For the text-containing cell, return its midpoint in (x, y) coordinate format. 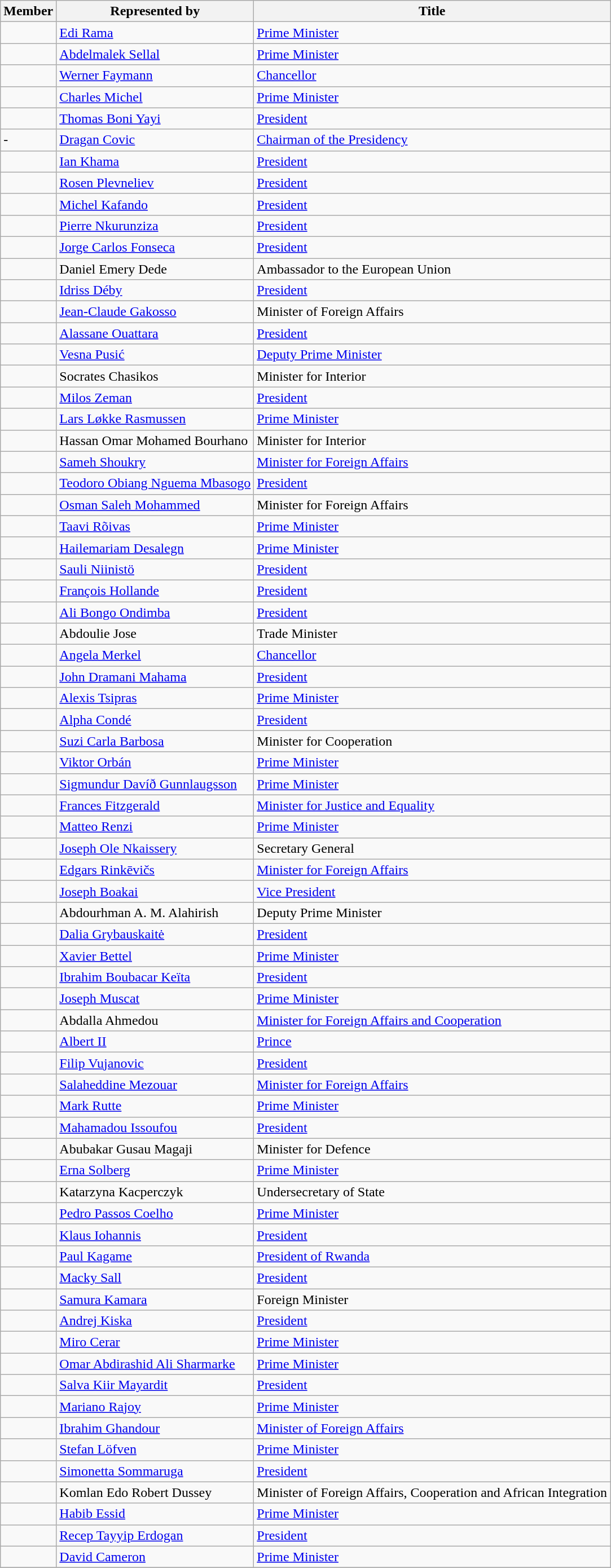
Sigmundur Davíð Gunnlaugsson (155, 784)
Rosen Plevneliev (155, 183)
Chairman of the Presidency (432, 140)
Vesna Pusić (155, 355)
Hailemariam Desalegn (155, 548)
Charles Michel (155, 97)
Viktor Orbán (155, 763)
Omar Abdirashid Ali Sharmarke (155, 1364)
Teodoro Obiang Nguema Mbasogo (155, 483)
Minister for Defence (432, 1149)
Ibrahim Ghandour (155, 1428)
Hassan Omar Mohamed Bourhano (155, 441)
David Cameron (155, 1557)
Habib Essid (155, 1514)
John Dramani Mahama (155, 677)
Taavi Rõivas (155, 526)
Osman Saleh Mohammed (155, 505)
Foreign Minister (432, 1299)
Lars Løkke Rasmussen (155, 419)
Suzi Carla Barbosa (155, 741)
Alassane Ouattara (155, 333)
Jorge Carlos Fonseca (155, 247)
Jean-Claude Gakosso (155, 312)
Abdoulie Jose (155, 634)
Abubakar Gusau Magaji (155, 1149)
Klaus Iohannis (155, 1235)
Andrej Kiska (155, 1321)
Member (28, 11)
Joseph Boakai (155, 891)
Vice President (432, 891)
Miro Cerar (155, 1342)
Edgars Rinkēvičs (155, 870)
Matteo Renzi (155, 827)
Alexis Tsipras (155, 698)
Minister of Foreign Affairs, Cooperation and African Integration (432, 1492)
Trade Minister (432, 634)
Abdourhman A. M. Alahirish (155, 913)
Minister for Foreign Affairs and Cooperation (432, 1020)
Werner Faymann (155, 76)
Samura Kamara (155, 1299)
Frances Fitzgerald (155, 805)
Xavier Bettel (155, 956)
Secretary General (432, 848)
Ibrahim Boubacar Keïta (155, 977)
Thomas Boni Yayi (155, 118)
François Hollande (155, 591)
Prince (432, 1042)
Pierre Nkurunziza (155, 226)
President of Rwanda (432, 1256)
Erna Solberg (155, 1170)
Pedro Passos Coelho (155, 1213)
Stefan Löfven (155, 1450)
Mariano Rajoy (155, 1407)
Minister for Justice and Equality (432, 805)
Ambassador to the European Union (432, 269)
Alpha Condé (155, 720)
Edi Rama (155, 33)
Daniel Emery Dede (155, 269)
Idriss Déby (155, 290)
Recep Tayyip Erdogan (155, 1535)
Mahamadou Issoufou (155, 1127)
Angela Merkel (155, 655)
Title (432, 11)
Mark Rutte (155, 1106)
Milos Zeman (155, 398)
Filip Vujanovic (155, 1063)
Katarzyna Kacperczyk (155, 1192)
Undersecretary of State (432, 1192)
Sameh Shoukry (155, 462)
Represented by (155, 11)
Ian Khama (155, 161)
Komlan Edo Robert Dussey (155, 1492)
Abdelmalek Sellal (155, 54)
Dalia Grybauskaitė (155, 934)
Joseph Ole Nkaissery (155, 848)
Ali Bongo Ondimba (155, 612)
Salaheddine Mezouar (155, 1085)
Albert II (155, 1042)
Abdalla Ahmedou (155, 1020)
Paul Kagame (155, 1256)
Salva Kiir Mayardit (155, 1385)
Joseph Muscat (155, 999)
Sauli Niinistö (155, 569)
Dragan Covic (155, 140)
Simonetta Sommaruga (155, 1471)
Macky Sall (155, 1278)
Minister for Cooperation (432, 741)
Michel Kafando (155, 204)
- (28, 140)
Socrates Chasikos (155, 376)
